Scan for the cell matching the given text and deliver its [x, y] coordinate at center. 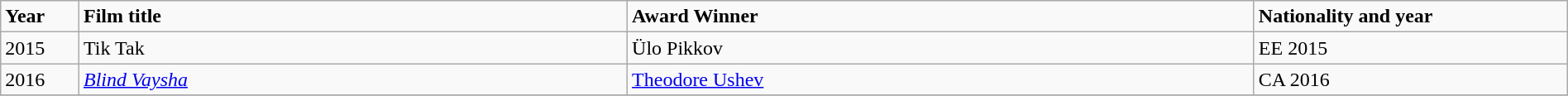
Year [40, 17]
Theodore Ushev [941, 79]
Film title [352, 17]
2015 [40, 48]
Tik Tak [352, 48]
Nationality and year [1411, 17]
CA 2016 [1411, 79]
EE 2015 [1411, 48]
Blind Vaysha [352, 79]
2016 [40, 79]
Award Winner [941, 17]
Ülo Pikkov [941, 48]
